Return the [x, y] coordinate for the center point of the cell that contains the specified text.  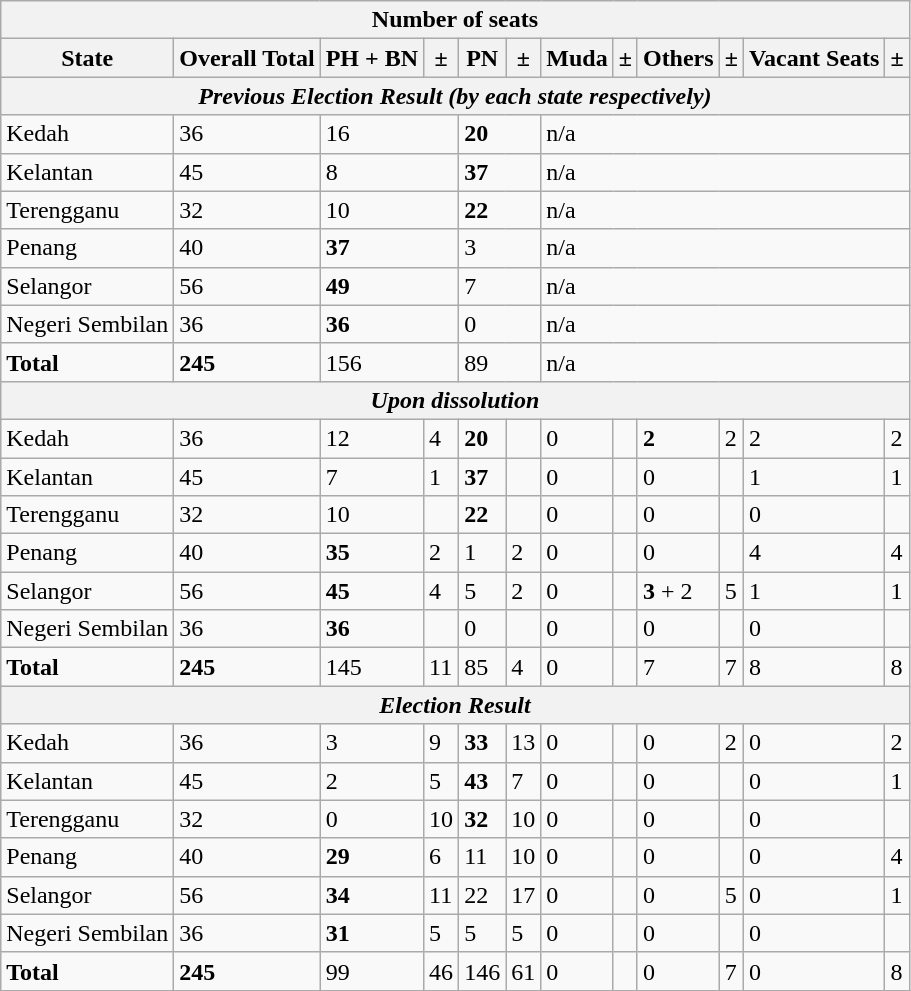
Upon dissolution [455, 400]
31 [372, 933]
43 [482, 781]
PN [482, 58]
156 [389, 362]
State [88, 58]
145 [372, 667]
Number of seats [455, 20]
Others [678, 58]
146 [482, 971]
35 [372, 553]
12 [372, 438]
PH + BN [372, 58]
85 [482, 667]
46 [442, 971]
16 [389, 134]
89 [500, 362]
34 [372, 895]
99 [372, 971]
29 [372, 857]
33 [482, 743]
13 [524, 743]
61 [524, 971]
6 [442, 857]
Previous Election Result (by each state respectively) [455, 96]
Election Result [455, 705]
Vacant Seats [814, 58]
Overall Total [247, 58]
Muda [577, 58]
3 + 2 [678, 591]
9 [442, 743]
17 [524, 895]
49 [389, 286]
